Capture the cell that displays the provided text and extract its [x, y] central coordinate. 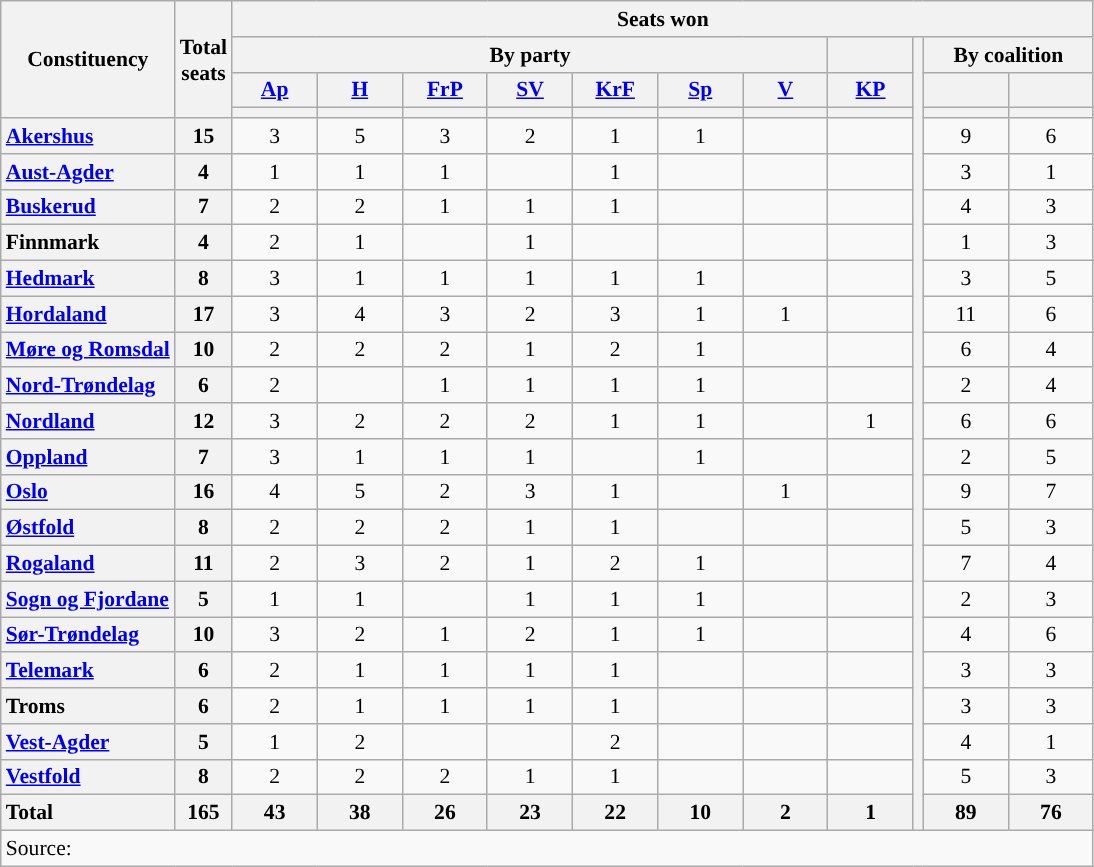
Oslo [88, 492]
Telemark [88, 671]
V [786, 90]
Vest-Agder [88, 742]
23 [530, 813]
By coalition [1008, 55]
Nord-Trøndelag [88, 386]
Nordland [88, 421]
Seats won [662, 19]
KP [870, 90]
SV [530, 90]
26 [444, 813]
Østfold [88, 528]
Sør-Trøndelag [88, 635]
Sp [700, 90]
Hordaland [88, 314]
Totalseats [204, 60]
17 [204, 314]
FrP [444, 90]
Akershus [88, 136]
89 [966, 813]
Aust-Agder [88, 172]
Møre og Romsdal [88, 350]
Rogaland [88, 564]
43 [274, 813]
15 [204, 136]
12 [204, 421]
76 [1050, 813]
Vestfold [88, 777]
Sogn og Fjordane [88, 599]
Troms [88, 706]
16 [204, 492]
By party [530, 55]
22 [616, 813]
Buskerud [88, 207]
Total [88, 813]
Oppland [88, 457]
38 [360, 813]
Hedmark [88, 279]
H [360, 90]
Constituency [88, 60]
165 [204, 813]
Finnmark [88, 243]
Ap [274, 90]
KrF [616, 90]
Source: [548, 849]
